Provide the [x, y] coordinate of the cell's center where the given text is located.  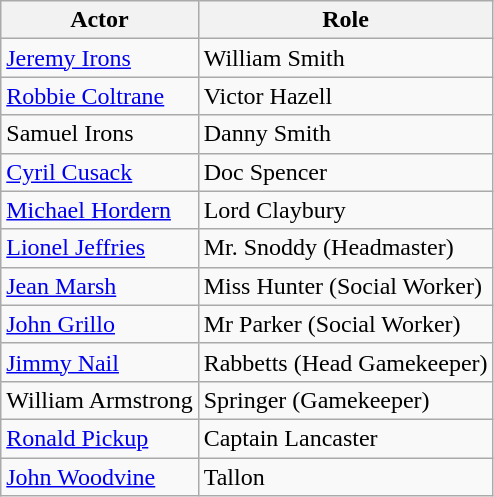
Michael Hordern [100, 210]
Rabbetts (Head Gamekeeper) [346, 362]
Actor [100, 20]
Ronald Pickup [100, 438]
Victor Hazell [346, 96]
Mr. Snoddy (Headmaster) [346, 248]
Role [346, 20]
Cyril Cusack [100, 172]
Lord Claybury [346, 210]
Robbie Coltrane [100, 96]
Jimmy Nail [100, 362]
Jeremy Irons [100, 58]
Doc Spencer [346, 172]
Danny Smith [346, 134]
Lionel Jeffries [100, 248]
William Armstrong [100, 400]
Samuel Irons [100, 134]
Mr Parker (Social Worker) [346, 324]
Springer (Gamekeeper) [346, 400]
John Grillo [100, 324]
Captain Lancaster [346, 438]
Jean Marsh [100, 286]
John Woodvine [100, 477]
Miss Hunter (Social Worker) [346, 286]
William Smith [346, 58]
Tallon [346, 477]
